Scan for the cell matching the given text and deliver its [X, Y] coordinate at center. 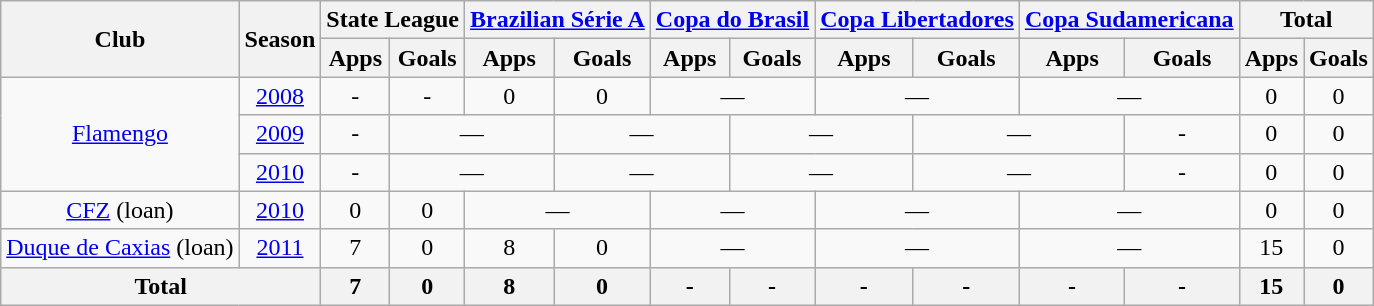
Brazilian Série A [558, 20]
2009 [280, 134]
Season [280, 39]
Copa Sudamericana [1129, 20]
Club [120, 39]
Copa do Brasil [732, 20]
Flamengo [120, 134]
Copa Libertadores [918, 20]
2011 [280, 248]
2008 [280, 96]
CFZ (loan) [120, 210]
State League [393, 20]
Duque de Caxias (loan) [120, 248]
